Search for the cell housing the specified text and yield its (x, y) center coordinate. 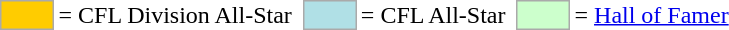
= CFL Division All-Star (175, 15)
= CFL All-Star (433, 15)
